For the text-containing cell, return its midpoint in [x, y] coordinate format. 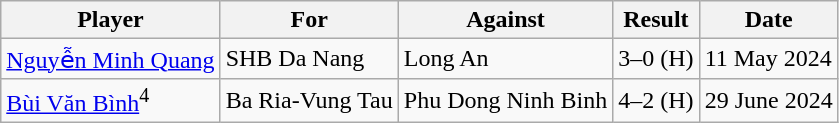
Player [110, 20]
11 May 2024 [768, 59]
Date [768, 20]
29 June 2024 [768, 100]
Long An [505, 59]
Against [505, 20]
3–0 (H) [656, 59]
For [309, 20]
4–2 (H) [656, 100]
Nguyễn Minh Quang [110, 59]
SHB Da Nang [309, 59]
Bùi Văn Bình4 [110, 100]
Phu Dong Ninh Binh [505, 100]
Result [656, 20]
Ba Ria-Vung Tau [309, 100]
